For the text-containing cell, return its midpoint in [x, y] coordinate format. 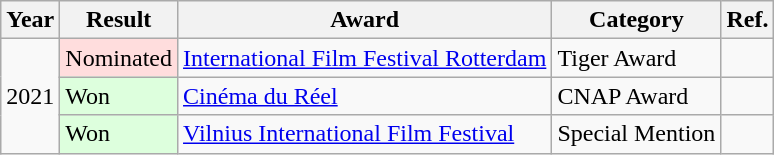
Result [119, 20]
International Film Festival Rotterdam [365, 58]
2021 [30, 96]
Vilnius International Film Festival [365, 134]
Award [365, 20]
Category [636, 20]
CNAP Award [636, 96]
Nominated [119, 58]
Ref. [748, 20]
Special Mention [636, 134]
Year [30, 20]
Tiger Award [636, 58]
Cinéma du Réel [365, 96]
